Scan for the cell matching the given text and deliver its [X, Y] coordinate at center. 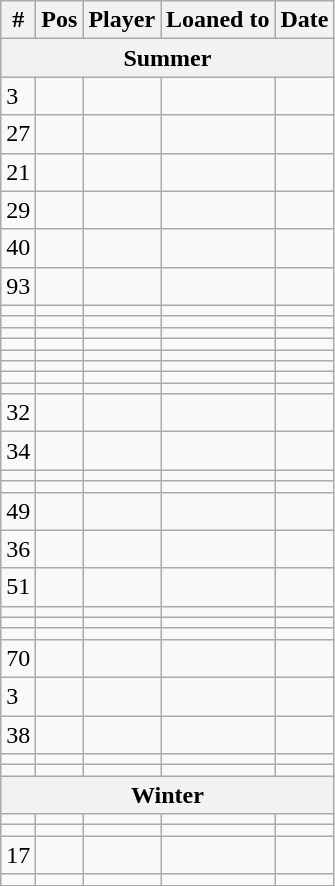
34 [18, 451]
51 [18, 587]
Loaned to [218, 20]
# [18, 20]
Pos [60, 20]
Summer [168, 58]
49 [18, 511]
Date [304, 20]
29 [18, 210]
21 [18, 172]
32 [18, 413]
40 [18, 248]
93 [18, 286]
17 [18, 855]
70 [18, 658]
36 [18, 549]
Player [122, 20]
Winter [168, 795]
27 [18, 134]
38 [18, 735]
